Return the (X, Y) coordinate for the center point of the cell that contains the specified text.  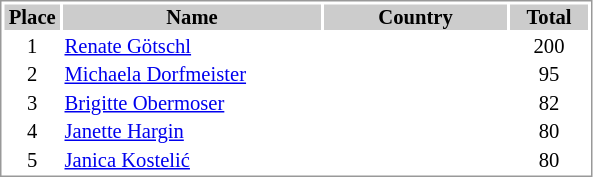
2 (32, 75)
Janette Hargin (192, 131)
Brigitte Obermoser (192, 103)
1 (32, 46)
200 (549, 46)
Janica Kostelić (192, 160)
Country (416, 17)
Michaela Dorfmeister (192, 75)
5 (32, 160)
Name (192, 17)
3 (32, 103)
4 (32, 131)
82 (549, 103)
Renate Götschl (192, 46)
Place (32, 17)
95 (549, 75)
Total (549, 17)
